Pinpoint the cell where the given text exists, returning its [X, Y] midpoint coordinate. 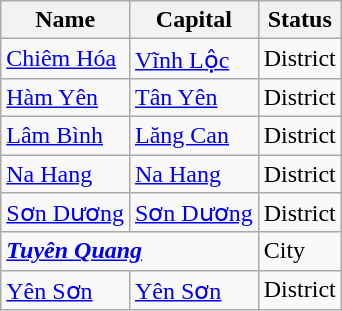
Tân Yên [194, 97]
Tuyên Quang [130, 251]
City [300, 251]
Chiêm Hóa [66, 59]
Status [300, 20]
Capital [194, 20]
Lăng Can [194, 135]
Name [66, 20]
Lâm Bình [66, 135]
Vĩnh Lộc [194, 59]
Hàm Yên [66, 97]
